Return [X, Y] of the center of cell containing provided text 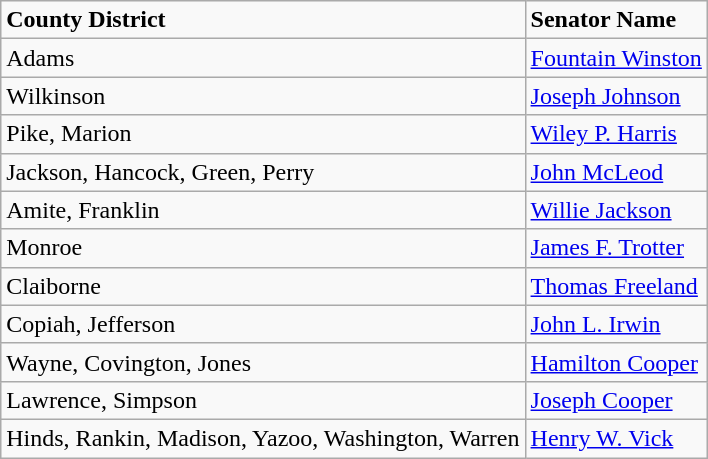
Hamilton Cooper [616, 362]
Senator Name [616, 20]
Copiah, Jefferson [263, 324]
Henry W. Vick [616, 438]
Fountain Winston [616, 58]
Willie Jackson [616, 210]
Amite, Franklin [263, 210]
Thomas Freeland [616, 286]
Wiley P. Harris [616, 134]
Joseph Johnson [616, 96]
County District [263, 20]
Adams [263, 58]
Joseph Cooper [616, 400]
Wilkinson [263, 96]
John McLeod [616, 172]
Monroe [263, 248]
Wayne, Covington, Jones [263, 362]
Lawrence, Simpson [263, 400]
Claiborne [263, 286]
Hinds, Rankin, Madison, Yazoo, Washington, Warren [263, 438]
John L. Irwin [616, 324]
James F. Trotter [616, 248]
Pike, Marion [263, 134]
Jackson, Hancock, Green, Perry [263, 172]
